Pinpoint the cell where the given text exists, returning its (x, y) midpoint coordinate. 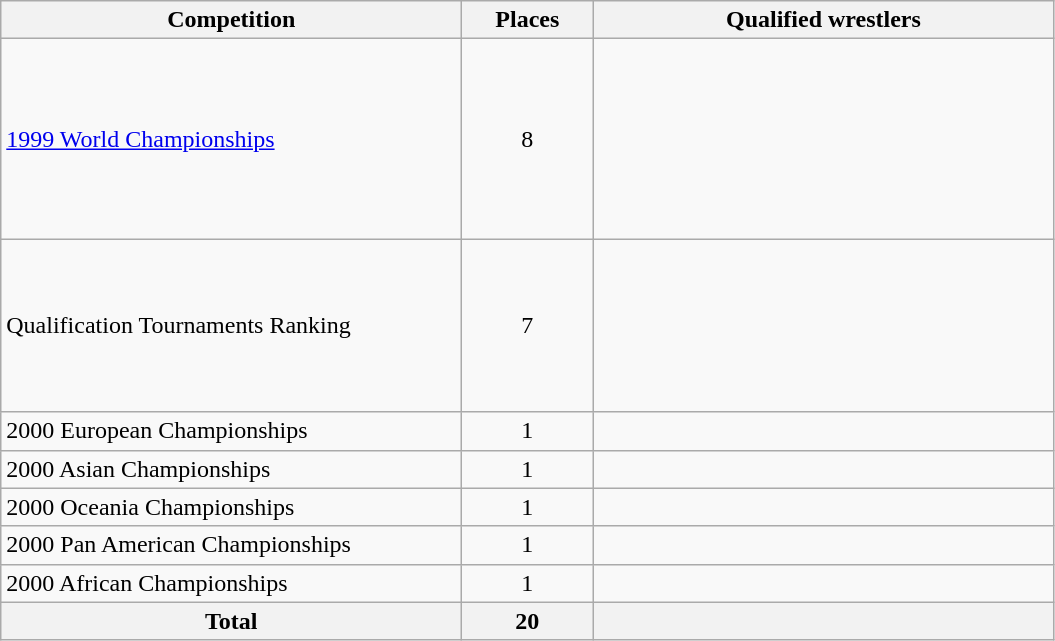
Places (528, 20)
2000 European Championships (232, 431)
7 (528, 326)
Qualification Tournaments Ranking (232, 326)
Qualified wrestlers (824, 20)
2000 Asian Championships (232, 469)
20 (528, 621)
8 (528, 139)
2000 Pan American Championships (232, 545)
2000 Oceania Championships (232, 507)
2000 African Championships (232, 583)
1999 World Championships (232, 139)
Total (232, 621)
Competition (232, 20)
